Return [X, Y] of the center of cell containing provided text 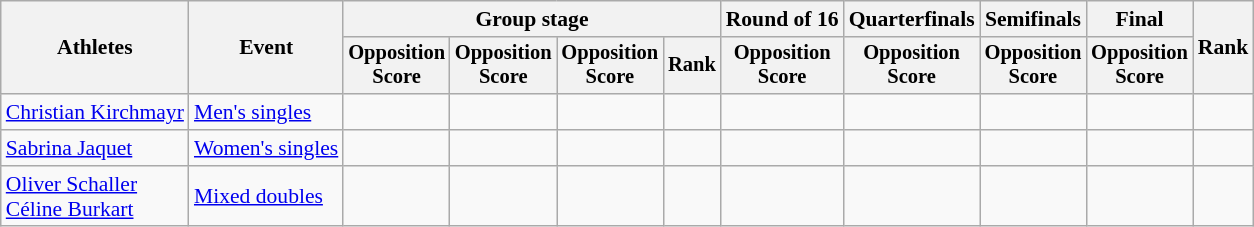
Athletes [95, 48]
Final [1140, 19]
Oliver SchallerCéline Burkart [95, 196]
Semifinals [1034, 19]
Christian Kirchmayr [95, 112]
Men's singles [266, 112]
Event [266, 48]
Quarterfinals [912, 19]
Mixed doubles [266, 196]
Sabrina Jaquet [95, 148]
Group stage [532, 19]
Round of 16 [782, 19]
Women's singles [266, 148]
